Scan for the cell matching the given text and deliver its [X, Y] coordinate at center. 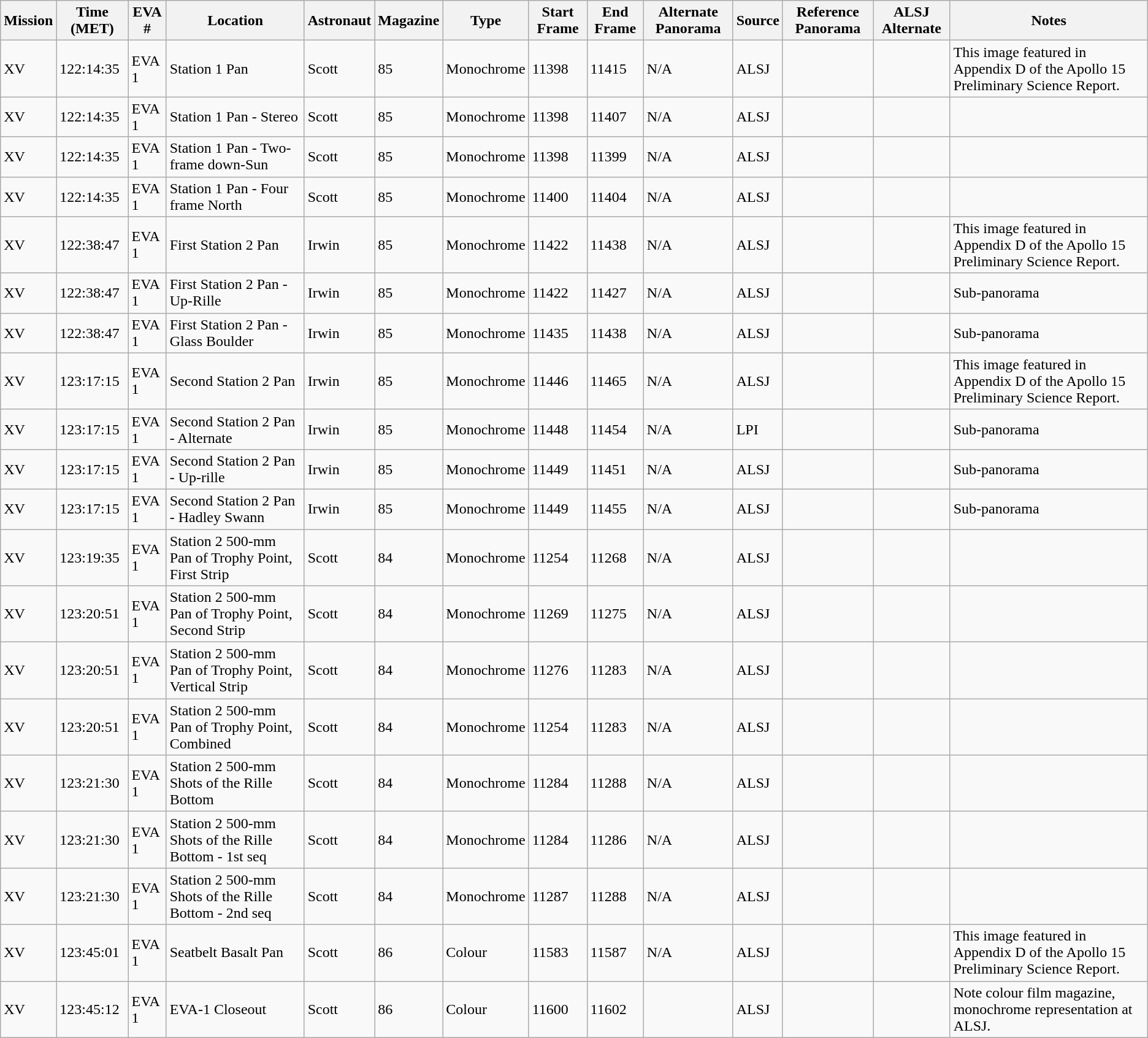
Second Station 2 Pan - Up-rille [235, 469]
End Frame [615, 21]
11268 [615, 557]
11269 [558, 614]
11276 [558, 671]
Type [486, 21]
11446 [558, 381]
Station 1 Pan - Four frame North [235, 196]
11399 [615, 157]
Location [235, 21]
ALSJ Alternate [912, 21]
Station 2 500-mm Shots of the Rille Bottom [235, 783]
11465 [615, 381]
11455 [615, 509]
Astronaut [340, 21]
11600 [558, 1009]
Station 1 Pan - Two-frame down-Sun [235, 157]
Station 2 500-mm Pan of Trophy Point, Combined [235, 727]
Start Frame [558, 21]
11435 [558, 333]
123:19:35 [92, 557]
Second Station 2 Pan - Alternate [235, 429]
11275 [615, 614]
11451 [615, 469]
Time (MET) [92, 21]
Alternate Panorama [688, 21]
123:45:01 [92, 953]
11602 [615, 1009]
Source [758, 21]
11407 [615, 117]
Notes [1049, 21]
11286 [615, 840]
Note colour film magazine, monochrome representation at ALSJ. [1049, 1009]
Magazine [408, 21]
Station 2 500-mm Pan of Trophy Point, Vertical Strip [235, 671]
Station 2 500-mm Shots of the Rille Bottom - 1st seq [235, 840]
Station 2 500-mm Shots of the Rille Bottom - 2nd seq [235, 896]
Reference Panorama [828, 21]
11427 [615, 293]
11448 [558, 429]
Station 2 500-mm Pan of Trophy Point, Second Strip [235, 614]
123:45:12 [92, 1009]
LPI [758, 429]
Station 2 500-mm Pan of Trophy Point, First Strip [235, 557]
11287 [558, 896]
Station 1 Pan [235, 69]
First Station 2 Pan - Glass Boulder [235, 333]
Second Station 2 Pan - Hadley Swann [235, 509]
First Station 2 Pan [235, 245]
11587 [615, 953]
Station 1 Pan - Stereo [235, 117]
Seatbelt Basalt Pan [235, 953]
11400 [558, 196]
EVA-1 Closeout [235, 1009]
First Station 2 Pan - Up-Rille [235, 293]
11454 [615, 429]
11415 [615, 69]
EVA # [147, 21]
Mission [28, 21]
11583 [558, 953]
Second Station 2 Pan [235, 381]
11404 [615, 196]
